Pinpoint the cell where the given text exists, returning its [x, y] midpoint coordinate. 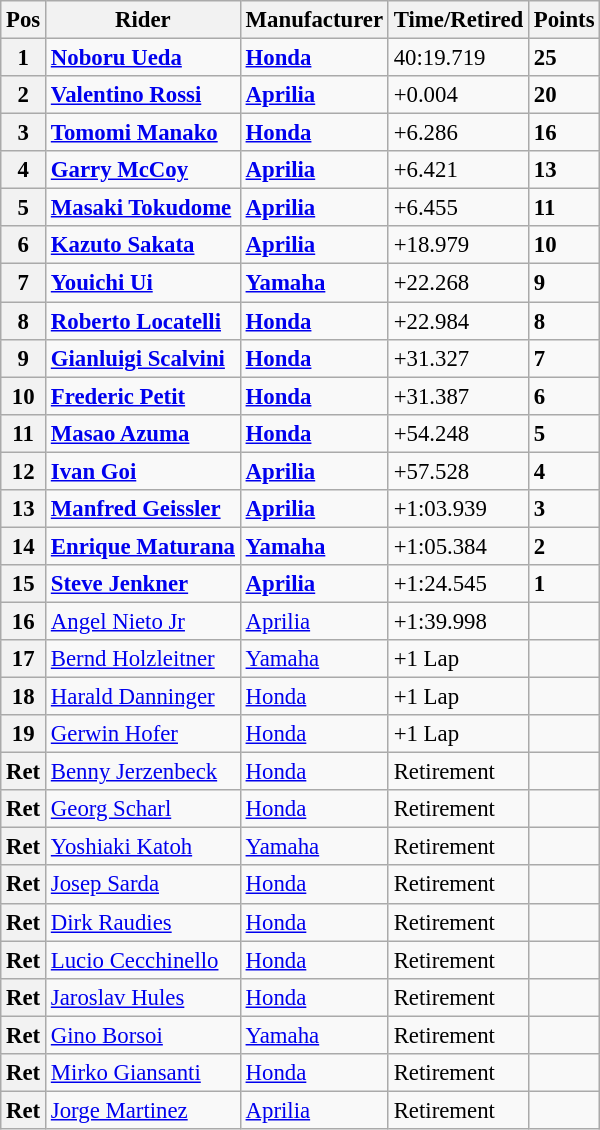
Gerwin Hofer [144, 734]
Youichi Ui [144, 283]
+1:24.545 [458, 584]
Points [564, 20]
Noboru Ueda [144, 58]
Roberto Locatelli [144, 321]
Gino Borsoi [144, 1035]
19 [24, 734]
+6.421 [458, 170]
Masao Azuma [144, 433]
15 [24, 584]
+31.387 [458, 396]
Enrique Maturana [144, 546]
Manfred Geissler [144, 509]
+6.286 [458, 133]
Angel Nieto Jr [144, 621]
14 [24, 546]
+6.455 [458, 208]
Georg Scharl [144, 809]
Jorge Martinez [144, 1110]
Tomomi Manako [144, 133]
+57.528 [458, 471]
18 [24, 697]
Lucio Cecchinello [144, 960]
+18.979 [458, 245]
+22.268 [458, 283]
Yoshiaki Katoh [144, 847]
Benny Jerzenbeck [144, 772]
12 [24, 471]
Manufacturer [314, 20]
17 [24, 659]
Pos [24, 20]
+1:05.384 [458, 546]
Time/Retired [458, 20]
Valentino Rossi [144, 95]
Rider [144, 20]
Frederic Petit [144, 396]
Gianluigi Scalvini [144, 358]
Dirk Raudies [144, 922]
40:19.719 [458, 58]
Steve Jenkner [144, 584]
Bernd Holzleitner [144, 659]
+54.248 [458, 433]
Jaroslav Hules [144, 997]
Garry McCoy [144, 170]
20 [564, 95]
25 [564, 58]
Masaki Tokudome [144, 208]
+1:03.939 [458, 509]
Kazuto Sakata [144, 245]
Mirko Giansanti [144, 1073]
Harald Danninger [144, 697]
+31.327 [458, 358]
+0.004 [458, 95]
+1:39.998 [458, 621]
+22.984 [458, 321]
Ivan Goi [144, 471]
Josep Sarda [144, 885]
